Locate the cell with the specified text and output its [x, y] center coordinate. 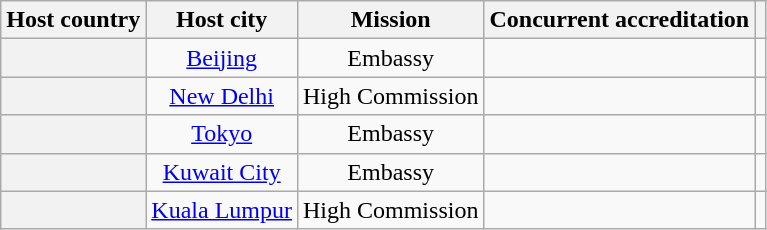
Host city [222, 20]
Concurrent accreditation [620, 20]
Beijing [222, 58]
Mission [390, 20]
Host country [74, 20]
Kuwait City [222, 172]
Kuala Lumpur [222, 210]
New Delhi [222, 96]
Tokyo [222, 134]
